Pinpoint the cell where the given text exists, returning its [X, Y] midpoint coordinate. 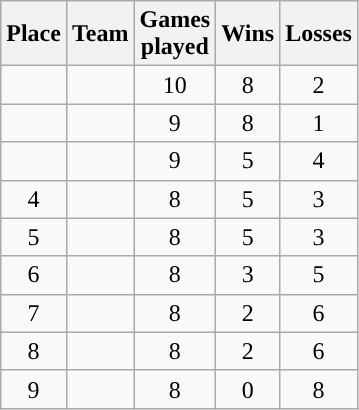
Losses [319, 34]
7 [34, 313]
0 [248, 389]
Place [34, 34]
1 [319, 123]
Team [100, 34]
10 [175, 85]
Wins [248, 34]
Gamesplayed [175, 34]
